Extract the (X, Y) coordinate from the center of the cell holding the provided text.  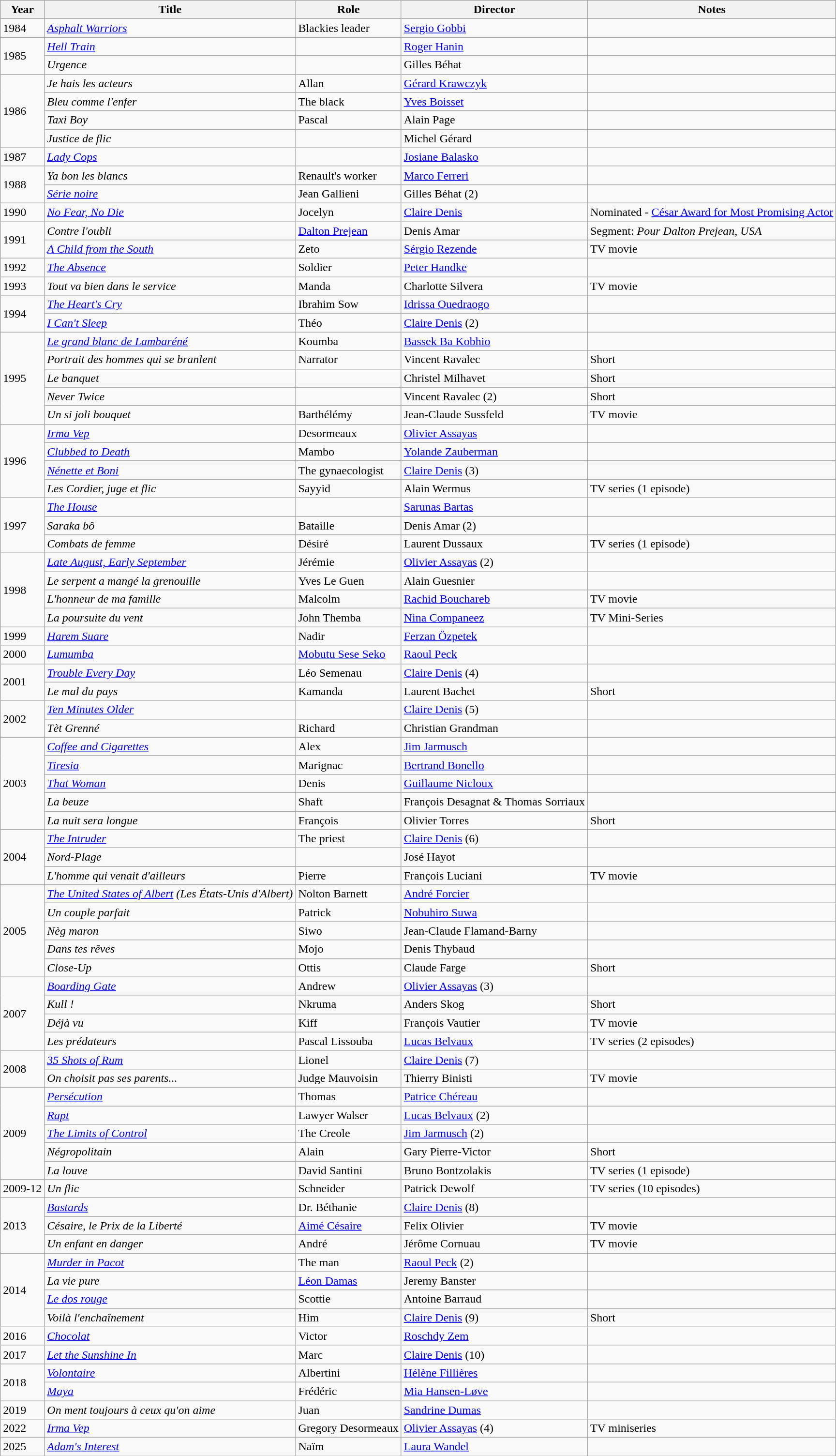
Jim Jarmusch (494, 746)
Léo Semenau (348, 673)
Let the Sunshine In (170, 1354)
Lionel (348, 1060)
Hell Train (170, 46)
Marc (348, 1354)
2025 (22, 1447)
I Can't Sleep (170, 323)
Claude Farge (494, 968)
2022 (22, 1428)
Laurent Bachet (494, 691)
2007 (22, 1014)
1994 (22, 314)
Vincent Ravalec (494, 360)
Denis Amar (494, 231)
Sayyid (348, 488)
Alain Wermus (494, 488)
1997 (22, 525)
Désiré (348, 544)
TV series (10 episodes) (711, 1189)
Frédéric (348, 1391)
Nadir (348, 636)
Lawyer Walser (348, 1115)
Mobutu Sese Seko (348, 654)
Sandrine Dumas (494, 1410)
The Creole (348, 1134)
Alain (348, 1152)
Urgence (170, 65)
Nobuhiro Suwa (494, 912)
Le serpent a mangé la grenouille (170, 581)
Harem Suare (170, 636)
2018 (22, 1382)
Le mal du pays (170, 691)
Ten Minutes Older (170, 710)
Christel Milhavet (494, 378)
The Heart's Cry (170, 304)
Combats de femme (170, 544)
Naïm (348, 1447)
Title (170, 10)
Je hais les acteurs (170, 83)
1999 (22, 636)
1996 (22, 461)
Aimé Césaire (348, 1226)
That Woman (170, 783)
Bassek Ba Kobhio (494, 341)
Schneider (348, 1189)
Christian Grandman (494, 728)
Contre l'oubli (170, 231)
Tèt Grenné (170, 728)
Adam's Interest (170, 1447)
Roger Hanin (494, 46)
2004 (22, 857)
Marignac (348, 765)
Lucas Belvaux (494, 1041)
The Absence (170, 268)
1995 (22, 378)
The black (348, 102)
Claire Denis (10) (494, 1354)
Felix Olivier (494, 1226)
Blackies leader (348, 28)
Desormeaux (348, 433)
Gérard Krawczyk (494, 83)
Boarding Gate (170, 986)
Théo (348, 323)
La louve (170, 1170)
Un flic (170, 1189)
Sérgio Rezende (494, 249)
Un enfant en danger (170, 1244)
Albertini (348, 1373)
2002 (22, 719)
Jean-Claude Sussfeld (494, 415)
André Forcier (494, 894)
Gary Pierre-Victor (494, 1152)
Asphalt Warriors (170, 28)
Him (348, 1318)
1987 (22, 157)
Role (348, 10)
Jean-Claude Flamand-Barny (494, 931)
Michel Gérard (494, 138)
Guillaume Nicloux (494, 783)
Bataille (348, 525)
2005 (22, 931)
2008 (22, 1069)
Léon Damas (348, 1281)
Olivier Assayas (494, 433)
Patrice Chéreau (494, 1096)
Gregory Desormeaux (348, 1428)
Rapt (170, 1115)
35 Shots of Rum (170, 1060)
Négropolitain (170, 1152)
Bruno Bontzolakis (494, 1170)
Volontaire (170, 1373)
Allan (348, 83)
Mojo (348, 949)
François (348, 820)
Close-Up (170, 968)
2014 (22, 1290)
Jérémie (348, 562)
Vincent Ravalec (2) (494, 396)
Ottis (348, 968)
The priest (348, 839)
Bastards (170, 1207)
Denis Thybaud (494, 949)
Never Twice (170, 396)
Alain Guesnier (494, 581)
Jim Jarmusch (2) (494, 1134)
Judge Mauvoisin (348, 1078)
TV series (2 episodes) (711, 1041)
Claire Denis (5) (494, 710)
Scottie (348, 1299)
Olivier Assayas (3) (494, 986)
1984 (22, 28)
Un si joli bouquet (170, 415)
Dans tes rêves (170, 949)
Raoul Peck (2) (494, 1262)
Nolton Barnett (348, 894)
Andrew (348, 986)
Sarunas Bartas (494, 507)
Shaft (348, 802)
Claire Denis (9) (494, 1318)
On ment toujours à ceux qu'on aime (170, 1410)
Mia Hansen-Løve (494, 1391)
Raoul Peck (494, 654)
Gilles Béhat (2) (494, 194)
Sergio Gobbi (494, 28)
Yves Le Guen (348, 581)
Murder in Pacot (170, 1262)
Maya (170, 1391)
Ibrahim Sow (348, 304)
On choisit pas ses parents... (170, 1078)
Denis Amar (2) (494, 525)
Bertrand Bonello (494, 765)
1988 (22, 184)
Lucas Belvaux (2) (494, 1115)
Antoine Barraud (494, 1299)
2001 (22, 682)
Claire Denis (7) (494, 1060)
Late August, Early September (170, 562)
Bleu comme l'enfer (170, 102)
David Santini (348, 1170)
Claire Denis (6) (494, 839)
François Vautier (494, 1023)
Claire Denis (3) (494, 470)
Claire Denis (2) (494, 323)
Persécution (170, 1096)
Césaire, le Prix de la Liberté (170, 1226)
The gynaecologist (348, 470)
Dr. Béthanie (348, 1207)
José Hayot (494, 857)
2013 (22, 1226)
Peter Handke (494, 268)
Tiresia (170, 765)
Portrait des hommes qui se branlent (170, 360)
Richard (348, 728)
La vie pure (170, 1281)
Déjà vu (170, 1023)
The House (170, 507)
Ferzan Özpetek (494, 636)
Clubbed to Death (170, 452)
No Fear, No Die (170, 212)
Claire Denis (8) (494, 1207)
Trouble Every Day (170, 673)
Série noire (170, 194)
Voilà l'enchaînement (170, 1318)
The Limits of Control (170, 1134)
Siwo (348, 931)
Thomas (348, 1096)
Olivier Torres (494, 820)
Notes (711, 10)
Claire Denis (494, 212)
Malcolm (348, 599)
Yolande Zauberman (494, 452)
Pascal (348, 120)
Nord-Plage (170, 857)
François Desagnat & Thomas Sorriaux (494, 802)
1992 (22, 268)
Roschdy Zem (494, 1336)
1993 (22, 286)
Zeto (348, 249)
1990 (22, 212)
Rachid Bouchareb (494, 599)
Lumumba (170, 654)
Coffee and Cigarettes (170, 746)
Tout va bien dans le service (170, 286)
The United States of Albert (Les États-Unis d'Albert) (170, 894)
1998 (22, 590)
André (348, 1244)
Thierry Binisti (494, 1078)
Yves Boisset (494, 102)
Les prédateurs (170, 1041)
Laura Wandel (494, 1447)
Soldier (348, 268)
Le grand blanc de Lambaréné (170, 341)
Laurent Dussaux (494, 544)
Idrissa Ouedraogo (494, 304)
Alain Page (494, 120)
2009-12 (22, 1189)
Nèg maron (170, 931)
2016 (22, 1336)
1985 (22, 56)
Barthélémy (348, 415)
Victor (348, 1336)
Anders Skog (494, 1004)
Gilles Béhat (494, 65)
Saraka bô (170, 525)
Josiane Balasko (494, 157)
Jeremy Banster (494, 1281)
Manda (348, 286)
Narrator (348, 360)
The man (348, 1262)
Taxi Boy (170, 120)
Nkruma (348, 1004)
Alex (348, 746)
Olivier Assayas (4) (494, 1428)
Kull ! (170, 1004)
Kiff (348, 1023)
2009 (22, 1133)
Patrick Dewolf (494, 1189)
1986 (22, 111)
Koumba (348, 341)
Patrick (348, 912)
Nominated - César Award for Most Promising Actor (711, 212)
Denis (348, 783)
Director (494, 10)
1991 (22, 240)
Hélène Fillières (494, 1373)
Le dos rouge (170, 1299)
Lady Cops (170, 157)
2000 (22, 654)
Un couple parfait (170, 912)
François Luciani (494, 876)
Dalton Prejean (348, 231)
La nuit sera longue (170, 820)
Year (22, 10)
John Themba (348, 618)
TV Mini-Series (711, 618)
2003 (22, 783)
Les Cordier, juge et flic (170, 488)
Nina Companeez (494, 618)
Jean Gallieni (348, 194)
Olivier Assayas (2) (494, 562)
A Child from the South (170, 249)
La beuze (170, 802)
Segment: Pour Dalton Prejean, USA (711, 231)
L'honneur de ma famille (170, 599)
Pascal Lissouba (348, 1041)
Jérôme Cornuau (494, 1244)
TV miniseries (711, 1428)
Mambo (348, 452)
The Intruder (170, 839)
Pierre (348, 876)
L'homme qui venait d'ailleurs (170, 876)
Nénette et Boni (170, 470)
La poursuite du vent (170, 618)
Jocelyn (348, 212)
Justice de flic (170, 138)
Marco Ferreri (494, 175)
2017 (22, 1354)
Kamanda (348, 691)
Renault's worker (348, 175)
2019 (22, 1410)
Chocolat (170, 1336)
Le banquet (170, 378)
Charlotte Silvera (494, 286)
Ya bon les blancs (170, 175)
Claire Denis (4) (494, 673)
Juan (348, 1410)
